For the text-containing cell, return its midpoint in [x, y] coordinate format. 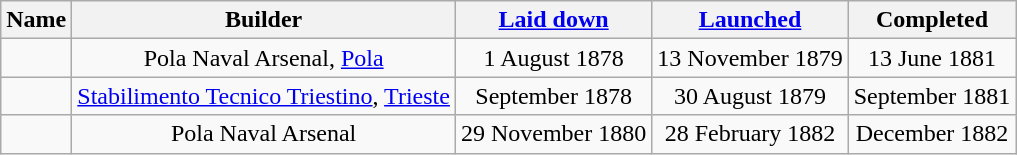
1 August 1878 [553, 58]
Launched [750, 20]
30 August 1879 [750, 96]
13 November 1879 [750, 58]
Stabilimento Tecnico Triestino, Trieste [264, 96]
Completed [932, 20]
September 1881 [932, 96]
December 1882 [932, 134]
Pola Naval Arsenal, Pola [264, 58]
Builder [264, 20]
Laid down [553, 20]
Pola Naval Arsenal [264, 134]
Name [36, 20]
29 November 1880 [553, 134]
13 June 1881 [932, 58]
28 February 1882 [750, 134]
September 1878 [553, 96]
